For the text-containing cell, return its midpoint in (x, y) coordinate format. 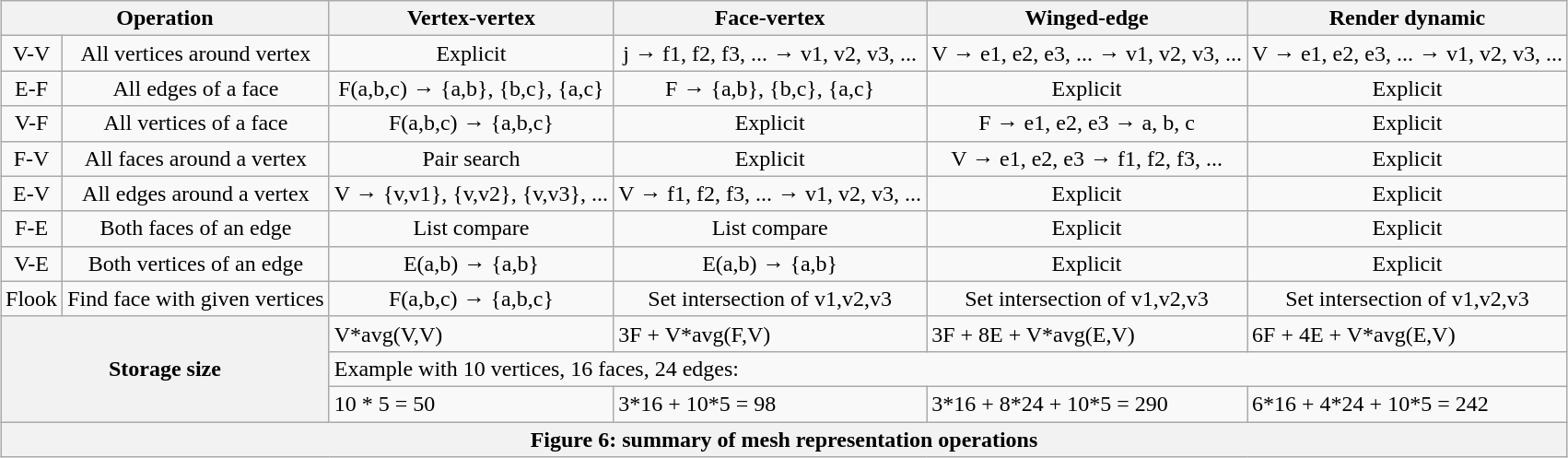
All vertices of a face (196, 123)
V → {v,v1}, {v,v2}, {v,v3}, ... (471, 194)
Figure 6: summary of mesh representation operations (785, 440)
Both vertices of an edge (196, 264)
Both faces of an edge (196, 229)
All edges around a vertex (196, 194)
6*16 + 4*24 + 10*5 = 242 (1408, 404)
All vertices around vertex (196, 53)
V*avg(V,V) (471, 334)
Operation (166, 18)
F(a,b,c) → {a,b}, {b,c}, {a,c} (471, 88)
j → f1, f2, f3, ... → v1, v2, v3, ... (770, 53)
10 * 5 = 50 (471, 404)
E-F (31, 88)
6F + 4E + V*avg(E,V) (1408, 334)
Storage size (166, 369)
Find face with given vertices (196, 299)
Pair search (471, 159)
Winged-edge (1087, 18)
Example with 10 vertices, 16 faces, 24 edges: (948, 369)
F-E (31, 229)
E-V (31, 194)
V-F (31, 123)
V-E (31, 264)
3F + V*avg(F,V) (770, 334)
Flook (31, 299)
All faces around a vertex (196, 159)
F-V (31, 159)
Render dynamic (1408, 18)
Vertex-vertex (471, 18)
Face-vertex (770, 18)
V → f1, f2, f3, ... → v1, v2, v3, ... (770, 194)
3F + 8E + V*avg(E,V) (1087, 334)
All edges of a face (196, 88)
F → e1, e2, e3 → a, b, c (1087, 123)
3*16 + 10*5 = 98 (770, 404)
V-V (31, 53)
F → {a,b}, {b,c}, {a,c} (770, 88)
V → e1, e2, e3 → f1, f2, f3, ... (1087, 159)
3*16 + 8*24 + 10*5 = 290 (1087, 404)
